Output the [X, Y] coordinate of the center of the cell containing the given text.  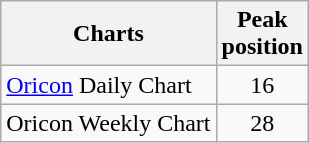
28 [262, 123]
16 [262, 85]
Oricon Daily Chart [108, 85]
Charts [108, 34]
Peakposition [262, 34]
Oricon Weekly Chart [108, 123]
